Locate the cell with the specified text and output its [X, Y] center coordinate. 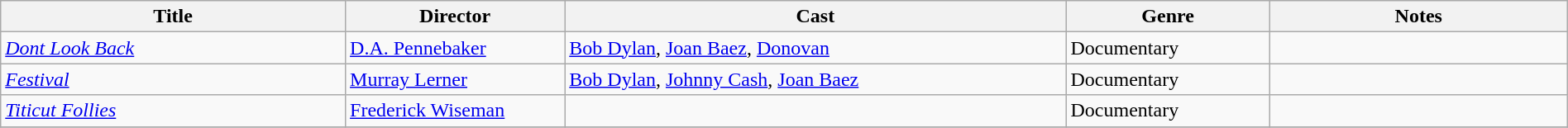
Festival [174, 79]
Murray Lerner [455, 79]
Title [174, 17]
Director [455, 17]
Notes [1418, 17]
D.A. Pennebaker [455, 48]
Dont Look Back [174, 48]
Bob Dylan, Johnny Cash, Joan Baez [815, 79]
Genre [1168, 17]
Bob Dylan, Joan Baez, Donovan [815, 48]
Titicut Follies [174, 111]
Frederick Wiseman [455, 111]
Cast [815, 17]
